Scan for the cell matching the given text and deliver its (X, Y) coordinate at center. 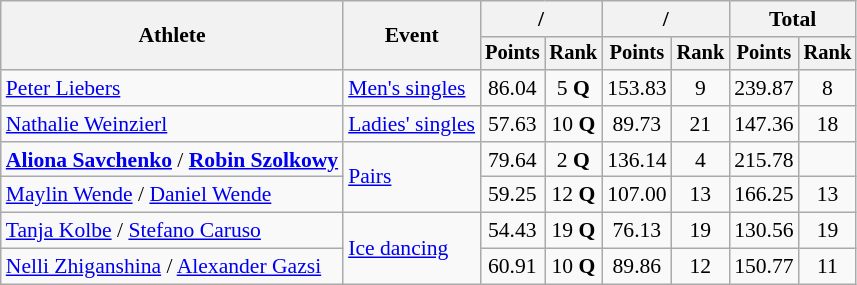
153.83 (636, 88)
89.86 (636, 267)
8 (828, 88)
21 (701, 124)
Athlete (172, 36)
Maylin Wende / Daniel Wende (172, 195)
Tanja Kolbe / Stefano Caruso (172, 231)
166.25 (764, 195)
11 (828, 267)
215.78 (764, 160)
9 (701, 88)
4 (701, 160)
86.04 (512, 88)
Nathalie Weinzierl (172, 124)
Men's singles (412, 88)
79.64 (512, 160)
5 Q (573, 88)
Ladies' singles (412, 124)
2 Q (573, 160)
147.36 (764, 124)
76.13 (636, 231)
Ice dancing (412, 248)
136.14 (636, 160)
107.00 (636, 195)
Event (412, 36)
57.63 (512, 124)
18 (828, 124)
239.87 (764, 88)
12 Q (573, 195)
150.77 (764, 267)
19 Q (573, 231)
Nelli Zhiganshina / Alexander Gazsi (172, 267)
60.91 (512, 267)
Pairs (412, 178)
59.25 (512, 195)
Aliona Savchenko / Robin Szolkowy (172, 160)
89.73 (636, 124)
12 (701, 267)
54.43 (512, 231)
130.56 (764, 231)
Peter Liebers (172, 88)
Total (792, 19)
